Identify which cell holds the provided text, then report its (X, Y) central coordinate. 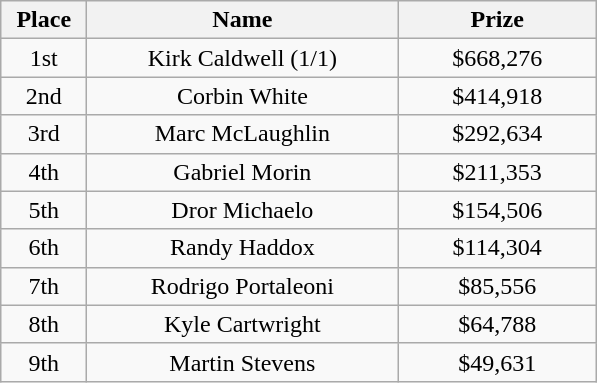
Marc McLaughlin (242, 134)
Prize (498, 20)
Rodrigo Portaleoni (242, 286)
$64,788 (498, 324)
Kyle Cartwright (242, 324)
$154,506 (498, 210)
$414,918 (498, 96)
$85,556 (498, 286)
$211,353 (498, 172)
Gabriel Morin (242, 172)
7th (44, 286)
3rd (44, 134)
Kirk Caldwell (1/1) (242, 58)
6th (44, 248)
$49,631 (498, 362)
$668,276 (498, 58)
1st (44, 58)
8th (44, 324)
$114,304 (498, 248)
2nd (44, 96)
Name (242, 20)
4th (44, 172)
9th (44, 362)
Randy Haddox (242, 248)
Dror Michaelo (242, 210)
Corbin White (242, 96)
Place (44, 20)
$292,634 (498, 134)
5th (44, 210)
Martin Stevens (242, 362)
